Capture the cell that displays the provided text and extract its [x, y] central coordinate. 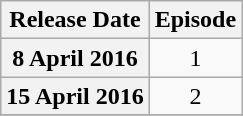
8 April 2016 [75, 58]
1 [195, 58]
Release Date [75, 20]
2 [195, 96]
Episode [195, 20]
15 April 2016 [75, 96]
